Locate the cell with the specified text and output its [x, y] center coordinate. 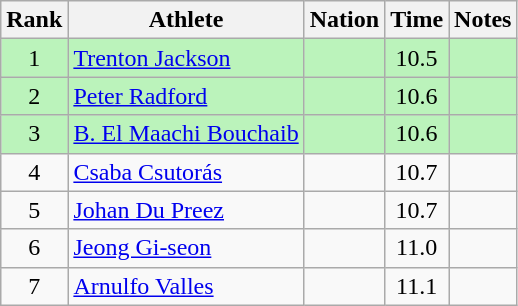
B. El Maachi Bouchaib [186, 134]
7 [34, 286]
Trenton Jackson [186, 58]
Rank [34, 20]
5 [34, 210]
Arnulfo Valles [186, 286]
6 [34, 248]
2 [34, 96]
Notes [483, 20]
Athlete [186, 20]
Jeong Gi-seon [186, 248]
10.5 [417, 58]
11.0 [417, 248]
11.1 [417, 286]
Nation [344, 20]
Johan Du Preez [186, 210]
Csaba Csutorás [186, 172]
3 [34, 134]
Time [417, 20]
4 [34, 172]
Peter Radford [186, 96]
1 [34, 58]
